For the text-containing cell, return its midpoint in [x, y] coordinate format. 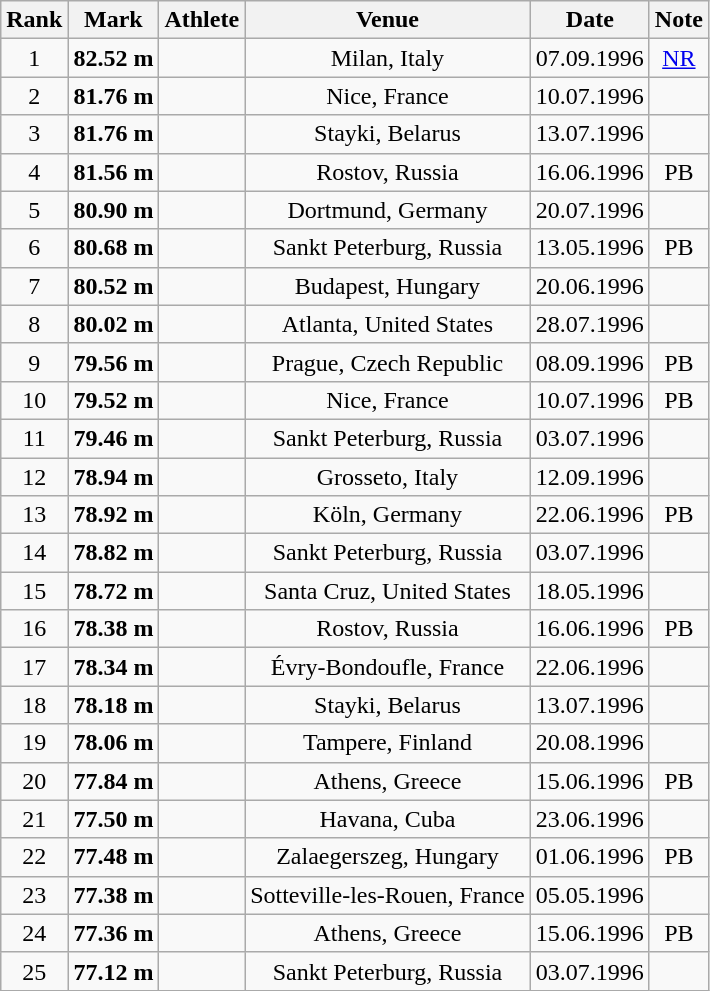
77.38 m [114, 895]
2 [34, 96]
13.05.1996 [590, 248]
78.72 m [114, 591]
Dortmund, Germany [388, 210]
Athlete [202, 20]
10 [34, 400]
82.52 m [114, 58]
28.07.1996 [590, 324]
14 [34, 553]
77.48 m [114, 857]
15 [34, 591]
20.07.1996 [590, 210]
11 [34, 438]
Milan, Italy [388, 58]
Zalaegerszeg, Hungary [388, 857]
18 [34, 705]
7 [34, 286]
18.05.1996 [590, 591]
Grosseto, Italy [388, 477]
19 [34, 743]
08.09.1996 [590, 362]
Atlanta, United States [388, 324]
77.50 m [114, 819]
Date [590, 20]
12 [34, 477]
20 [34, 781]
Köln, Germany [388, 515]
01.06.1996 [590, 857]
80.02 m [114, 324]
80.90 m [114, 210]
78.82 m [114, 553]
8 [34, 324]
22 [34, 857]
1 [34, 58]
17 [34, 667]
16 [34, 629]
Budapest, Hungary [388, 286]
12.09.1996 [590, 477]
23 [34, 895]
Havana, Cuba [388, 819]
78.92 m [114, 515]
77.36 m [114, 933]
20.08.1996 [590, 743]
Rank [34, 20]
07.09.1996 [590, 58]
23.06.1996 [590, 819]
Tampere, Finland [388, 743]
Santa Cruz, United States [388, 591]
81.56 m [114, 172]
79.46 m [114, 438]
Sotteville-les-Rouen, France [388, 895]
NR [678, 58]
78.34 m [114, 667]
5 [34, 210]
25 [34, 971]
78.38 m [114, 629]
79.56 m [114, 362]
Évry-Bondoufle, France [388, 667]
05.05.1996 [590, 895]
3 [34, 134]
4 [34, 172]
24 [34, 933]
13 [34, 515]
Mark [114, 20]
21 [34, 819]
9 [34, 362]
78.06 m [114, 743]
Prague, Czech Republic [388, 362]
Note [678, 20]
77.84 m [114, 781]
80.52 m [114, 286]
79.52 m [114, 400]
6 [34, 248]
77.12 m [114, 971]
20.06.1996 [590, 286]
78.18 m [114, 705]
Venue [388, 20]
80.68 m [114, 248]
78.94 m [114, 477]
